Extract the [X, Y] coordinate from the center of the cell holding the provided text.  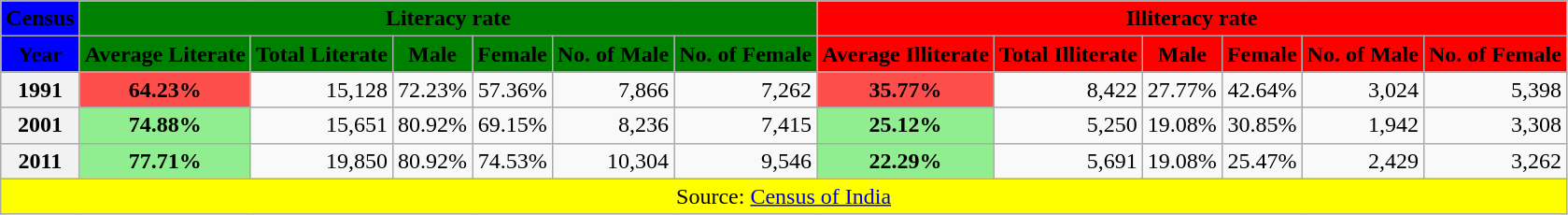
Total Illiterate [1068, 54]
74.53% [513, 161]
74.88% [164, 125]
5,691 [1068, 161]
72.23% [433, 90]
10,304 [613, 161]
69.15% [513, 125]
7,262 [745, 90]
3,024 [1363, 90]
57.36% [513, 90]
Total Literate [321, 54]
64.23% [164, 90]
Illiteracy rate [1192, 19]
3,308 [1494, 125]
77.71% [164, 161]
19,850 [321, 161]
8,236 [613, 125]
1991 [40, 90]
Census [40, 19]
15,128 [321, 90]
5,398 [1494, 90]
2011 [40, 161]
7,866 [613, 90]
22.29% [906, 161]
Average Literate [164, 54]
2001 [40, 125]
Source: Census of India [784, 196]
3,262 [1494, 161]
Average Illiterate [906, 54]
42.64% [1262, 90]
15,651 [321, 125]
Year [40, 54]
8,422 [1068, 90]
Literacy rate [448, 19]
30.85% [1262, 125]
9,546 [745, 161]
7,415 [745, 125]
5,250 [1068, 125]
35.77% [906, 90]
2,429 [1363, 161]
25.47% [1262, 161]
1,942 [1363, 125]
25.12% [906, 125]
27.77% [1182, 90]
